For the text-containing cell, return its midpoint in [x, y] coordinate format. 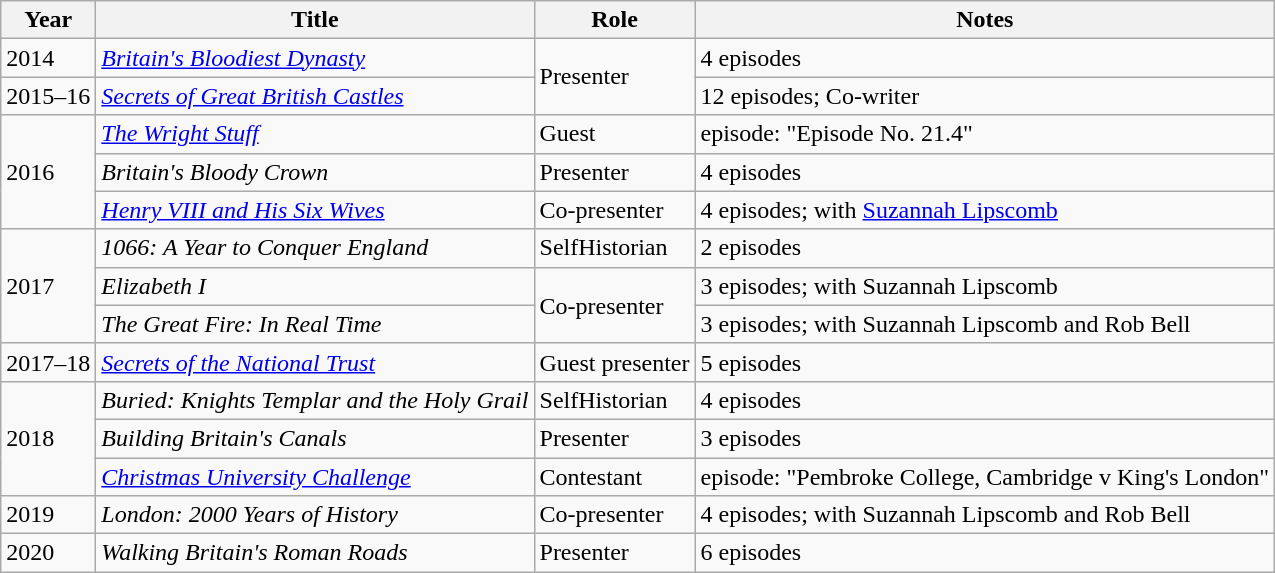
2019 [48, 515]
episode: "Episode No. 21.4" [985, 134]
2014 [48, 58]
2018 [48, 438]
4 episodes; with Suzannah Lipscomb and Rob Bell [985, 515]
2017–18 [48, 362]
Year [48, 20]
4 episodes; with Suzannah Lipscomb [985, 210]
Walking Britain's Roman Roads [315, 553]
Role [614, 20]
12 episodes; Co-writer [985, 96]
London: 2000 Years of History [315, 515]
3 episodes; with Suzannah Lipscomb and Rob Bell [985, 324]
3 episodes [985, 438]
Buried: Knights Templar and the Holy Grail [315, 400]
Elizabeth I [315, 286]
Henry VIII and His Six Wives [315, 210]
1066: A Year to Conquer England [315, 248]
episode: "Pembroke College, Cambridge v King's London" [985, 477]
2020 [48, 553]
The Great Fire: In Real Time [315, 324]
The Wright Stuff [315, 134]
2017 [48, 286]
Secrets of Great British Castles [315, 96]
3 episodes; with Suzannah Lipscomb [985, 286]
2 episodes [985, 248]
Secrets of the National Trust [315, 362]
Britain's Bloody Crown [315, 172]
Title [315, 20]
5 episodes [985, 362]
Britain's Bloodiest Dynasty [315, 58]
Contestant [614, 477]
Guest presenter [614, 362]
2016 [48, 172]
2015–16 [48, 96]
6 episodes [985, 553]
Guest [614, 134]
Building Britain's Canals [315, 438]
Christmas University Challenge [315, 477]
Notes [985, 20]
